Locate the cell with the specified text and output its [X, Y] center coordinate. 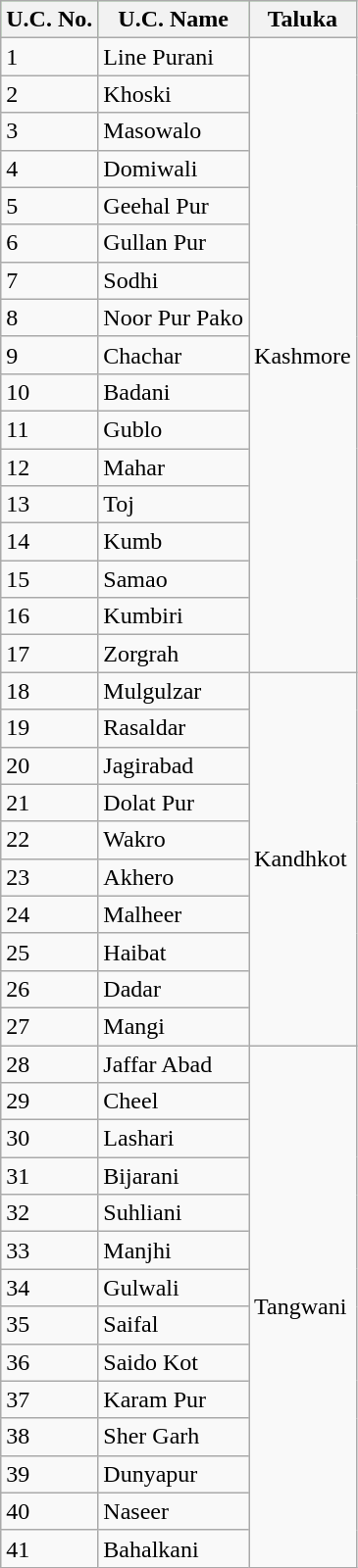
Kumb [174, 542]
Rasaldar [174, 728]
1 [49, 57]
32 [49, 1213]
11 [49, 429]
Mangi [174, 1026]
30 [49, 1139]
Saido Kot [174, 1362]
39 [49, 1474]
13 [49, 505]
8 [49, 318]
Gullan Pur [174, 243]
Wakro [174, 840]
Gublo [174, 429]
Suhliani [174, 1213]
33 [49, 1250]
Bahalkani [174, 1548]
Kumbiri [174, 616]
Geehal Pur [174, 206]
6 [49, 243]
24 [49, 914]
Jaffar Abad [174, 1063]
Samao [174, 579]
Cheel [174, 1102]
Malheer [174, 914]
35 [49, 1325]
40 [49, 1511]
Toj [174, 505]
U.C. No. [49, 20]
18 [49, 691]
34 [49, 1288]
37 [49, 1399]
Mulgulzar [174, 691]
Tangwani [303, 1305]
Manjhi [174, 1250]
Naseer [174, 1511]
Mahar [174, 467]
19 [49, 728]
Domiwali [174, 169]
23 [49, 877]
Khoski [174, 94]
Gulwali [174, 1288]
Kandhkot [303, 858]
5 [49, 206]
Badani [174, 392]
27 [49, 1026]
17 [49, 654]
20 [49, 765]
12 [49, 467]
U.C. Name [174, 20]
Haibat [174, 952]
26 [49, 989]
Lashari [174, 1139]
7 [49, 280]
Dolat Pur [174, 803]
Masowalo [174, 131]
2 [49, 94]
Saifal [174, 1325]
25 [49, 952]
Noor Pur Pako [174, 318]
41 [49, 1548]
Chachar [174, 355]
36 [49, 1362]
21 [49, 803]
15 [49, 579]
22 [49, 840]
14 [49, 542]
16 [49, 616]
28 [49, 1063]
Line Purani [174, 57]
Karam Pur [174, 1399]
Bijarani [174, 1176]
Taluka [303, 20]
4 [49, 169]
Dunyapur [174, 1474]
38 [49, 1437]
Akhero [174, 877]
29 [49, 1102]
Zorgrah [174, 654]
Jagirabad [174, 765]
9 [49, 355]
3 [49, 131]
Sodhi [174, 280]
Kashmore [303, 355]
Dadar [174, 989]
10 [49, 392]
Sher Garh [174, 1437]
31 [49, 1176]
